Provide the (x, y) coordinate of the cell's center where the given text is located.  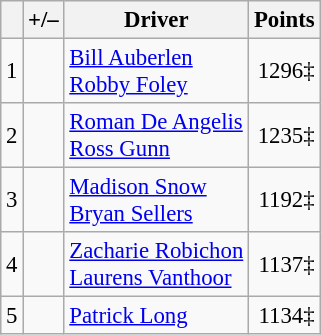
3 (12, 200)
Bill Auberlen Robby Foley (156, 72)
1296‡ (284, 72)
1137‡ (284, 264)
1192‡ (284, 200)
Points (284, 20)
Roman De Angelis Ross Gunn (156, 136)
1 (12, 72)
Driver (156, 20)
4 (12, 264)
1235‡ (284, 136)
1134‡ (284, 316)
2 (12, 136)
Madison Snow Bryan Sellers (156, 200)
+/– (44, 20)
Patrick Long (156, 316)
Zacharie Robichon Laurens Vanthoor (156, 264)
5 (12, 316)
